Return [x, y] of the center of cell containing provided text 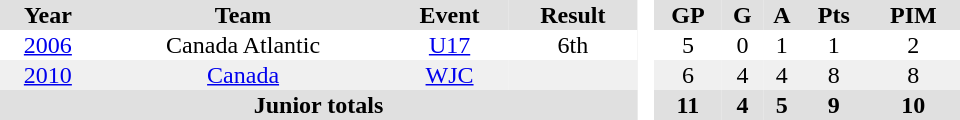
Event [449, 15]
Canada Atlantic [244, 45]
10 [914, 105]
PIM [914, 15]
Team [244, 15]
6 [688, 75]
11 [688, 105]
Year [48, 15]
2 [914, 45]
6th [573, 45]
Canada [244, 75]
Result [573, 15]
WJC [449, 75]
U17 [449, 45]
0 [742, 45]
9 [834, 105]
2006 [48, 45]
G [742, 15]
Junior totals [318, 105]
2010 [48, 75]
GP [688, 15]
Pts [834, 15]
A [782, 15]
